Determine the [X, Y] coordinate at the center of the cell enclosing the given text.  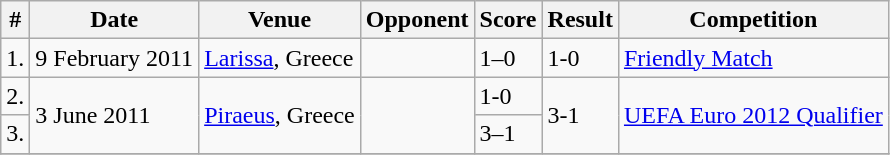
1–0 [508, 58]
3–1 [508, 134]
Result [580, 20]
# [16, 20]
9 February 2011 [114, 58]
1. [16, 58]
2. [16, 96]
Larissa, Greece [280, 58]
Piraeus, Greece [280, 115]
Competition [753, 20]
Score [508, 20]
Venue [280, 20]
3. [16, 134]
Friendly Match [753, 58]
3 June 2011 [114, 115]
UEFA Euro 2012 Qualifier [753, 115]
Date [114, 20]
Opponent [417, 20]
3-1 [580, 115]
